Return (X, Y) of the center of cell containing provided text 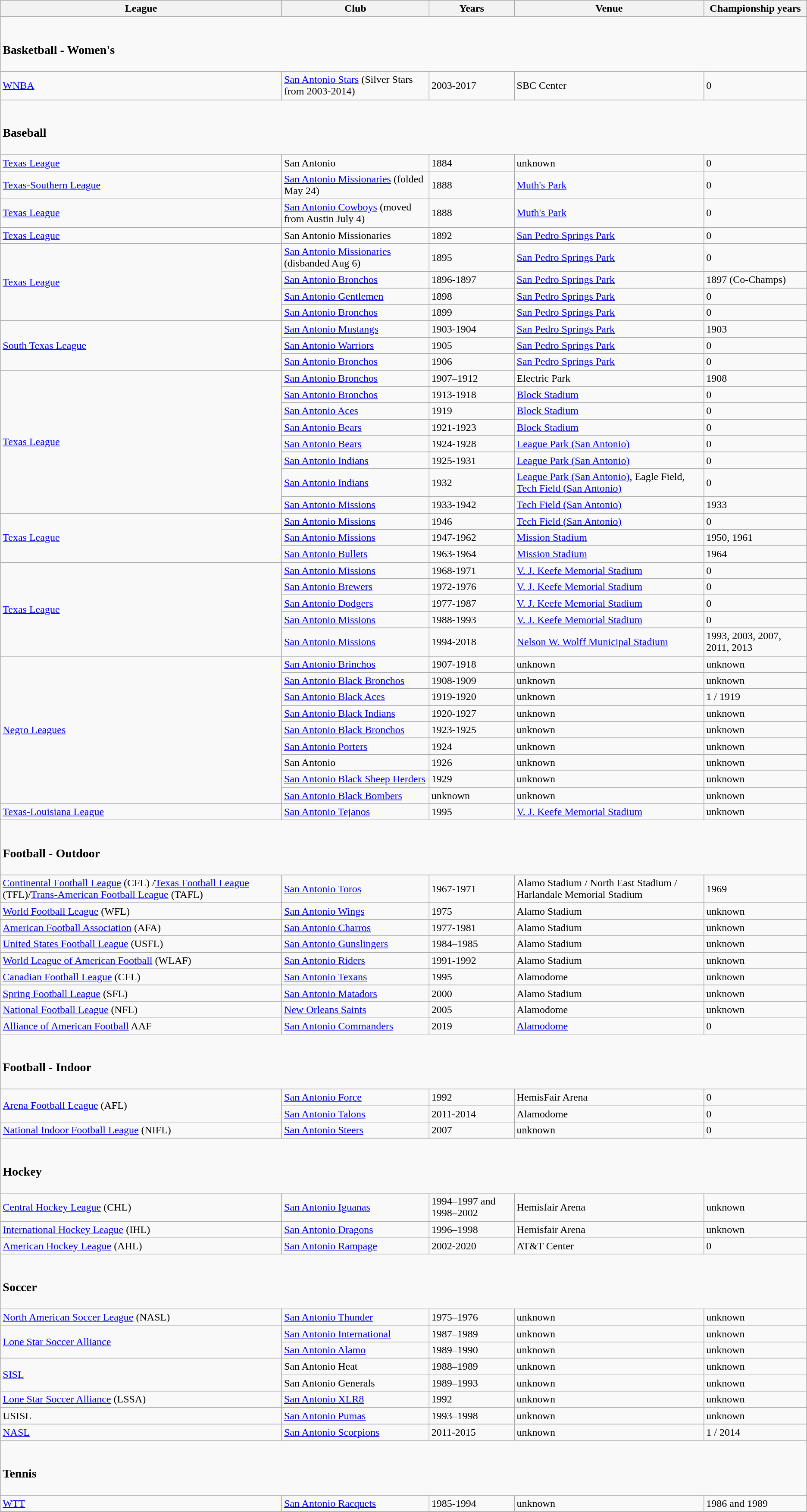
San Antonio XLR8 (355, 1399)
Venue (609, 9)
Arena Football League (AFL) (141, 1106)
San Antonio Alamo (355, 1350)
1947-1962 (472, 538)
1896-1897 (472, 280)
1913-1918 (472, 395)
1924-1928 (472, 444)
San Antonio Dragons (355, 1230)
Soccer (403, 1282)
American Football Association (AFA) (141, 928)
San Antonio Toros (355, 889)
League (141, 9)
San Antonio Commanders (355, 1026)
1924 (472, 746)
1919 (472, 411)
1988-1993 (472, 620)
WNBA (141, 85)
1 / 2014 (755, 1432)
Club (355, 9)
1884 (472, 163)
San Antonio Black Bombers (355, 796)
1975–1976 (472, 1317)
1996–1998 (472, 1230)
San Antonio Warriors (355, 345)
NASL (141, 1432)
American Hockey League (AHL) (141, 1246)
Spring Football League (SFL) (141, 993)
San Antonio Black Indians (355, 713)
1921-1923 (472, 427)
San Antonio Black Aces (355, 697)
1950, 1961 (755, 538)
1994–1997 and 1998–2002 (472, 1208)
San Antonio Aces (355, 411)
1907-1918 (472, 664)
Hockey (403, 1166)
1895 (472, 258)
Championship years (755, 9)
San Antonio Missionaries (disbanded Aug 6) (355, 258)
San Antonio Black Sheep Herders (355, 779)
1967-1971 (472, 889)
Canadian Football League (CFL) (141, 977)
HemisFair Arena (609, 1098)
1899 (472, 313)
1908-1909 (472, 681)
1994-2018 (472, 642)
1926 (472, 762)
2000 (472, 993)
Tennis (403, 1468)
WTT (141, 1503)
1989–1990 (472, 1350)
Football - Indoor (403, 1062)
San Antonio Heat (355, 1367)
San Antonio Force (355, 1098)
1988–1989 (472, 1367)
San Antonio Matadors (355, 993)
1907–1912 (472, 378)
AT&T Center (609, 1246)
1963-1964 (472, 554)
2007 (472, 1130)
Football - Outdoor (403, 848)
1975 (472, 911)
SBC Center (609, 85)
San Antonio Gentlemen (355, 296)
Alliance of American Football AAF (141, 1026)
1993–1998 (472, 1416)
Alamo Stadium / North East Stadium / Harlandale Memorial Stadium (609, 889)
San Antonio Talons (355, 1114)
1906 (472, 362)
Lone Star Soccer Alliance (141, 1342)
San Antonio Steers (355, 1130)
San Antonio Iguanas (355, 1208)
1905 (472, 345)
2005 (472, 1010)
USISL (141, 1416)
San Antonio Tejanos (355, 812)
1919-1920 (472, 697)
1933 (755, 505)
1898 (472, 296)
2011-2015 (472, 1432)
Continental Football League (CFL) /Texas Football League (TFL)/Trans-American Football League (TAFL) (141, 889)
San Antonio Riders (355, 960)
1929 (472, 779)
San Antonio Brewers (355, 587)
Texas-Louisiana League (141, 812)
1933-1942 (472, 505)
1903 (755, 329)
San Antonio Rampage (355, 1246)
South Texas League (141, 345)
1993, 2003, 2007, 2011, 2013 (755, 642)
San Antonio International (355, 1334)
1946 (472, 521)
New Orleans Saints (355, 1010)
2002-2020 (472, 1246)
San Antonio Bullets (355, 554)
SISL (141, 1375)
San Antonio Charros (355, 928)
National Football League (NFL) (141, 1010)
San Antonio Scorpions (355, 1432)
World Football League (WFL) (141, 911)
1903-1904 (472, 329)
San Antonio Texans (355, 977)
International Hockey League (IHL) (141, 1230)
1991-1992 (472, 960)
Central Hockey League (CHL) (141, 1208)
1968-1971 (472, 571)
San Antonio Missionaries (folded May 24) (355, 185)
San Antonio Pumas (355, 1416)
San Antonio Porters (355, 746)
Lone Star Soccer Alliance (LSSA) (141, 1399)
1977-1987 (472, 603)
National Indoor Football League (NIFL) (141, 1130)
Baseball (403, 127)
1908 (755, 378)
San Antonio Missionaries (355, 235)
1969 (755, 889)
1925-1931 (472, 460)
San Antonio Mustangs (355, 329)
1987–1989 (472, 1334)
United States Football League (USFL) (141, 944)
San Antonio Gunslingers (355, 944)
San Antonio Wings (355, 911)
Basketball - Women's (403, 44)
Years (472, 9)
San Antonio Stars (Silver Stars from 2003-2014) (355, 85)
Negro Leagues (141, 730)
San Antonio Generals (355, 1383)
League Park (San Antonio), Eagle Field, Tech Field (San Antonio) (609, 482)
1923-1925 (472, 730)
San Antonio Racquets (355, 1503)
1964 (755, 554)
1892 (472, 235)
1986 and 1989 (755, 1503)
Electric Park (609, 378)
1977-1981 (472, 928)
1989–1993 (472, 1383)
2019 (472, 1026)
1984–1985 (472, 944)
1 / 1919 (755, 697)
World League of American Football (WLAF) (141, 960)
Nelson W. Wolff Municipal Stadium (609, 642)
1932 (472, 482)
San Antonio Dodgers (355, 603)
Texas-Southern League (141, 185)
North American Soccer League (NASL) (141, 1317)
2011-2014 (472, 1114)
San Antonio Thunder (355, 1317)
1985-1994 (472, 1503)
1897 (Co-Champs) (755, 280)
San Antonio Brinchos (355, 664)
2003-2017 (472, 85)
1972-1976 (472, 587)
1920-1927 (472, 713)
San Antonio Cowboys (moved from Austin July 4) (355, 213)
